Find where the given text appears and provide that cell's center as (X, Y) coordinate. 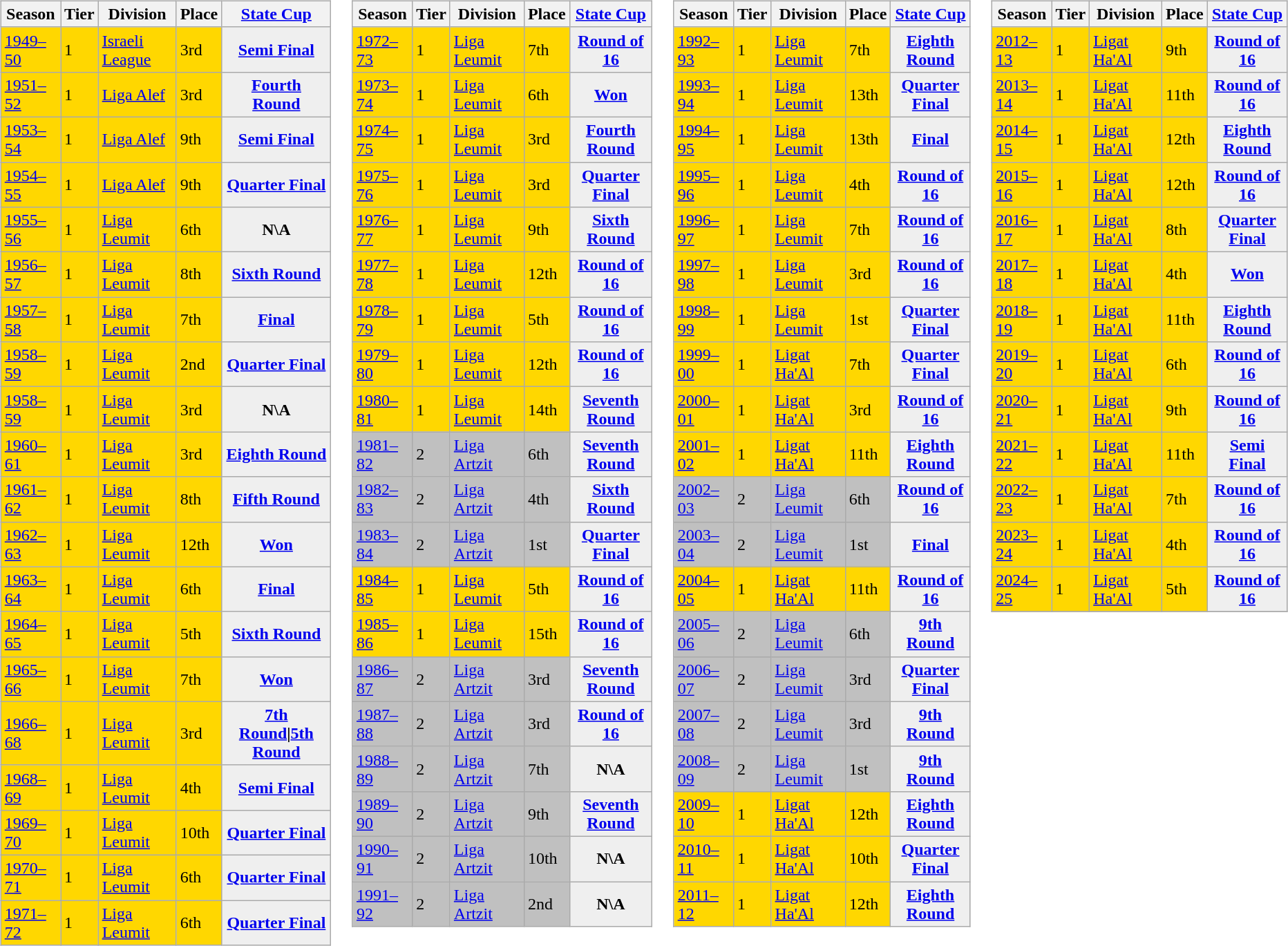
1979–80 (382, 365)
2014–15 (1022, 140)
1963–64 (30, 589)
2017–18 (1022, 275)
1962–63 (30, 545)
1998–99 (703, 319)
2012–13 (1022, 50)
1953–54 (30, 140)
2002–03 (703, 499)
2006–07 (703, 679)
2004–05 (703, 589)
1990–91 (382, 858)
2001–02 (703, 455)
2011–12 (703, 904)
1982–83 (382, 499)
1987–88 (382, 724)
1974–75 (382, 140)
2021–22 (1022, 455)
1954–55 (30, 184)
2018–19 (1022, 319)
1996–97 (703, 229)
2015–16 (1022, 184)
1957–58 (30, 319)
1949–50 (30, 50)
2024–25 (1022, 589)
Fifth Round (276, 499)
1986–87 (382, 679)
1991–92 (382, 904)
1971–72 (30, 922)
1966–68 (30, 733)
2016–17 (1022, 229)
2005–06 (703, 634)
1969–70 (30, 832)
1981–82 (382, 455)
1956–57 (30, 275)
1992–93 (703, 50)
1973–74 (382, 94)
1989–90 (382, 814)
1983–84 (382, 545)
1955–56 (30, 229)
2007–08 (703, 724)
1994–95 (703, 140)
1961–62 (30, 499)
1965–66 (30, 679)
1970–71 (30, 878)
2013–14 (1022, 94)
Israeli League (137, 50)
2019–20 (1022, 365)
1964–65 (30, 634)
2020–21 (1022, 409)
1951–52 (30, 94)
2009–10 (703, 814)
2023–24 (1022, 545)
2003–04 (703, 545)
1993–94 (703, 94)
1968–69 (30, 788)
7th Round|5th Round (276, 733)
2000–01 (703, 409)
1960–61 (30, 455)
1980–81 (382, 409)
1988–89 (382, 768)
2008–09 (703, 768)
1972–73 (382, 50)
15th (547, 634)
1999–00 (703, 365)
1997–98 (703, 275)
14th (547, 409)
1985–86 (382, 634)
1995–96 (703, 184)
2022–23 (1022, 499)
2010–11 (703, 858)
1975–76 (382, 184)
1984–85 (382, 589)
1977–78 (382, 275)
1978–79 (382, 319)
1976–77 (382, 229)
